Find where the given text appears and provide that cell's center as (x, y) coordinate. 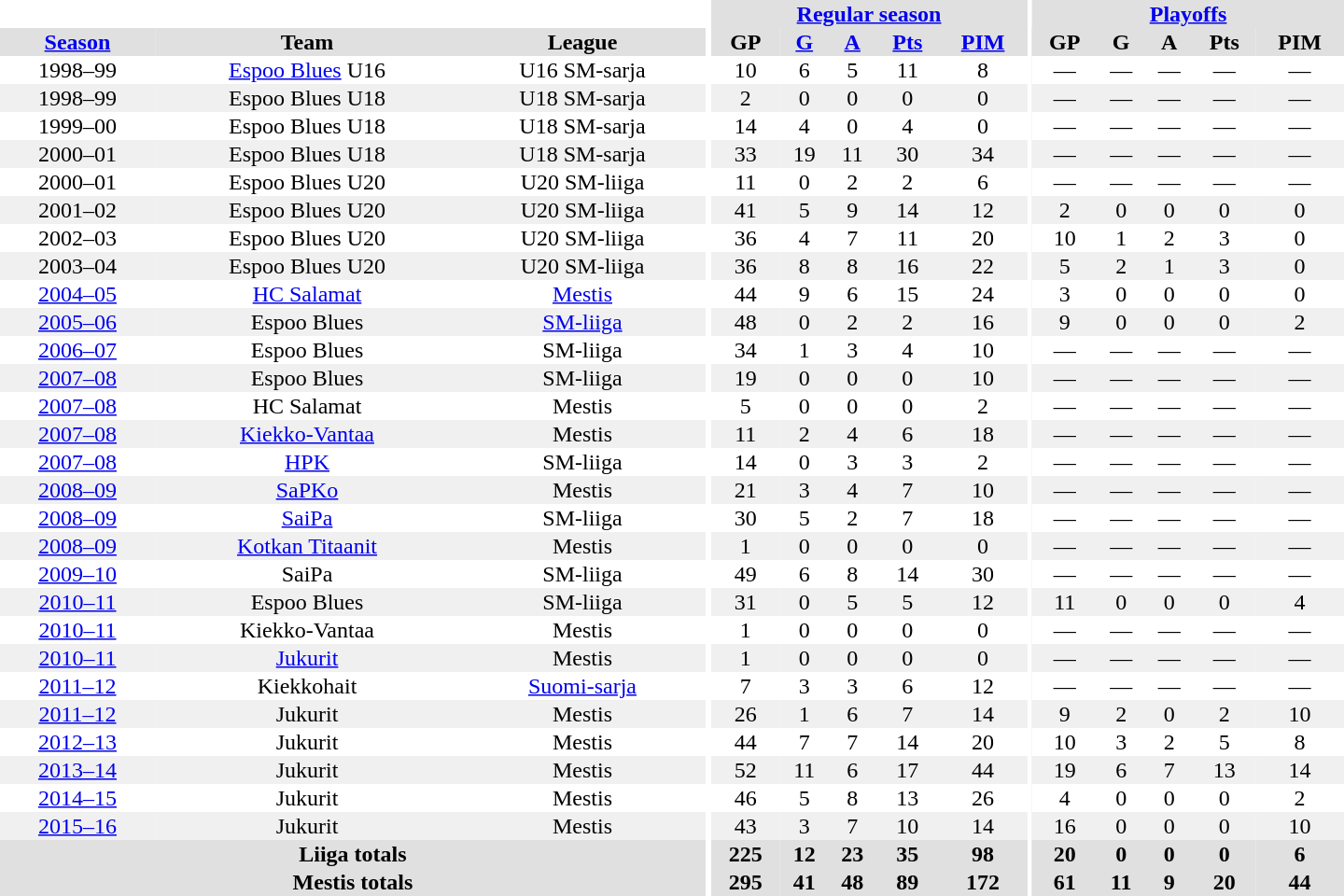
225 (746, 854)
SaPKo (307, 490)
Kiekkohait (307, 686)
24 (984, 294)
89 (907, 882)
31 (746, 602)
League (582, 42)
Mestis totals (353, 882)
U16 SM-sarja (582, 70)
2006–07 (77, 350)
Suomi-sarja (582, 686)
Kotkan Titaanit (307, 546)
Regular season (870, 14)
33 (746, 154)
Liiga totals (353, 854)
52 (746, 770)
43 (746, 826)
22 (984, 266)
2003–04 (77, 266)
2004–05 (77, 294)
46 (746, 798)
HPK (307, 462)
61 (1064, 882)
Espoo Blues U16 (307, 70)
Season (77, 42)
98 (984, 854)
2013–14 (77, 770)
2014–15 (77, 798)
172 (984, 882)
17 (907, 770)
Playoffs (1188, 14)
2009–10 (77, 574)
23 (851, 854)
35 (907, 854)
1999–00 (77, 126)
21 (746, 490)
15 (907, 294)
Team (307, 42)
2015–16 (77, 826)
295 (746, 882)
49 (746, 574)
2001–02 (77, 210)
2012–13 (77, 742)
2005–06 (77, 322)
2002–03 (77, 238)
